Return (X, Y) of the center of cell containing provided text 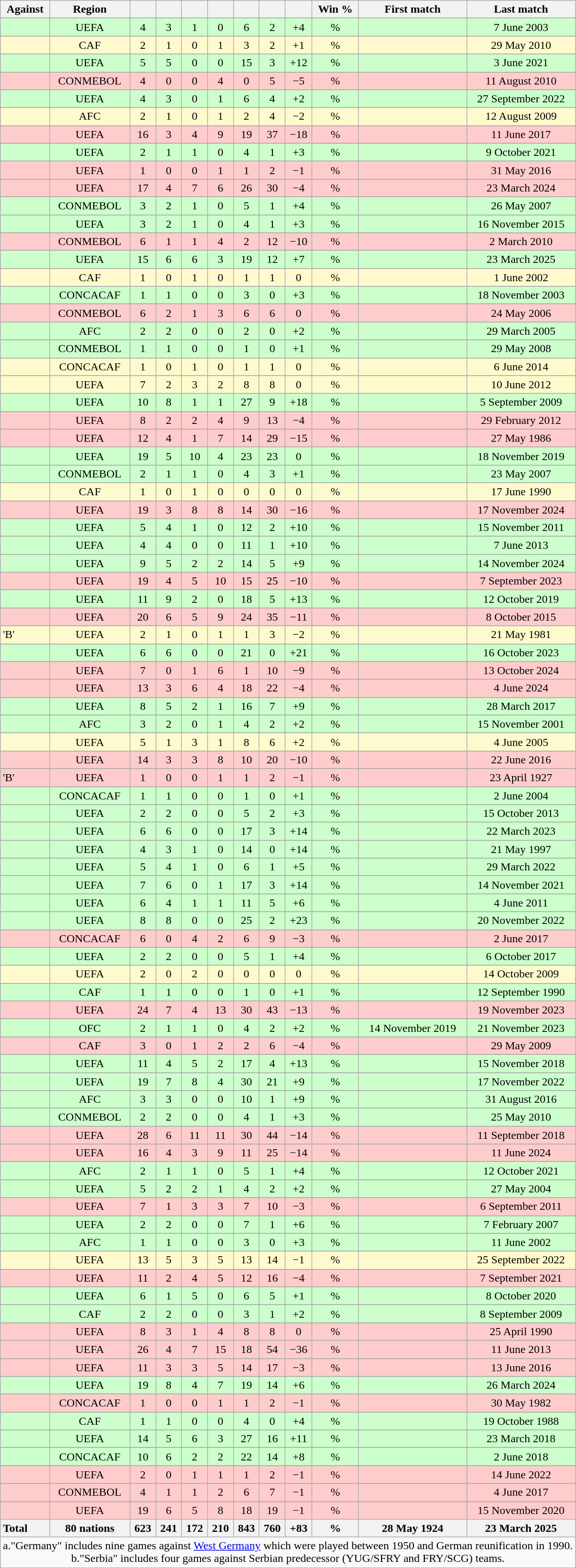
29 (272, 438)
15 November 2001 (521, 724)
15 November 2018 (521, 1063)
11 June 2002 (521, 1242)
14 November 2019 (413, 1028)
First match (413, 9)
5 September 2009 (521, 402)
13 June 2016 (521, 1368)
15 November 2011 (521, 528)
7 September 2021 (521, 1278)
14 November 2024 (521, 563)
28 (143, 1135)
+5 (299, 867)
23 March 2018 (521, 1439)
8 October 2015 (521, 617)
7 June 2003 (521, 27)
80 nations (90, 1528)
27 September 2022 (521, 99)
23 March 2024 (521, 188)
+8 (299, 1457)
843 (246, 1528)
+7 (299, 260)
21 May 1997 (521, 849)
Region (90, 9)
14 November 2021 (521, 885)
2 June 2018 (521, 1457)
22 June 2016 (521, 760)
12 October 2019 (521, 599)
20 November 2022 (521, 921)
29 May 2008 (521, 349)
35 (272, 617)
29 May 2010 (521, 45)
−36 (299, 1349)
11 September 2018 (521, 1135)
10 June 2012 (521, 384)
4 June 2024 (521, 688)
17 June 1990 (521, 492)
25 September 2022 (521, 1260)
Against (25, 9)
+12 (299, 63)
−18 (299, 134)
8 October 2020 (521, 1296)
11 August 2010 (521, 81)
29 March 2022 (521, 867)
23 April 1927 (521, 777)
13 October 2024 (521, 670)
37 (272, 134)
3 June 2021 (521, 63)
−13 (299, 1010)
−11 (299, 617)
44 (272, 1135)
21 November 2023 (521, 1028)
210 (221, 1528)
54 (272, 1349)
6 June 2014 (521, 367)
−16 (299, 509)
7 February 2007 (521, 1224)
29 May 2009 (521, 1045)
30 May 1982 (521, 1403)
4 June 2005 (521, 742)
15 November 2020 (521, 1510)
26 May 2007 (521, 206)
29 February 2012 (521, 420)
+18 (299, 402)
27 May 2004 (521, 1189)
Win % (335, 9)
14 June 2022 (521, 1475)
18 November 2003 (521, 295)
9 October 2021 (521, 152)
28 March 2017 (521, 706)
−5 (299, 81)
31 August 2016 (521, 1099)
+83 (299, 1528)
43 (272, 1010)
24 May 2006 (521, 313)
+23 (299, 921)
15 October 2013 (521, 814)
2 March 2010 (521, 242)
4 June 2017 (521, 1492)
241 (169, 1528)
+21 (299, 653)
26 March 2024 (521, 1385)
11 June 2017 (521, 134)
16 November 2015 (521, 224)
Last match (521, 9)
19 November 2023 (521, 1010)
31 May 2016 (521, 170)
23 May 2007 (521, 474)
11 June 2024 (521, 1153)
2 June 2017 (521, 938)
27 May 1986 (521, 438)
28 May 1924 (413, 1528)
6 October 2017 (521, 956)
2 June 2004 (521, 796)
21 May 1981 (521, 635)
+11 (299, 1439)
8 September 2009 (521, 1314)
12 August 2009 (521, 116)
623 (143, 1528)
4 June 2011 (521, 903)
14 October 2009 (521, 974)
22 March 2023 (521, 831)
25 April 1990 (521, 1331)
7 September 2023 (521, 581)
−9 (299, 670)
17 November 2022 (521, 1081)
25 May 2010 (521, 1117)
12 September 1990 (521, 992)
12 October 2021 (521, 1171)
1 June 2002 (521, 277)
29 March 2005 (521, 331)
Total (25, 1528)
11 June 2013 (521, 1349)
172 (195, 1528)
7 June 2013 (521, 546)
17 November 2024 (521, 509)
OFC (90, 1028)
760 (272, 1528)
−15 (299, 438)
6 September 2011 (521, 1207)
16 October 2023 (521, 653)
18 November 2019 (521, 456)
19 October 1988 (521, 1421)
